Output the [X, Y] coordinate of the center of the cell containing the given text.  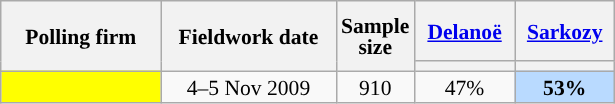
Polling firm [81, 36]
Delanoë [464, 31]
53% [565, 86]
Fieldwork date [248, 36]
910 [375, 86]
Sarkozy [565, 31]
Samplesize [375, 36]
4–5 Nov 2009 [248, 86]
47% [464, 86]
